Return [x, y] of the center of cell containing provided text 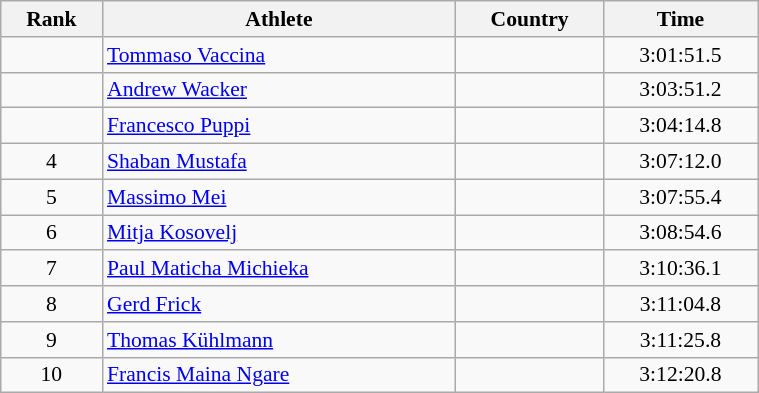
3:07:12.0 [680, 162]
Gerd Frick [279, 304]
7 [52, 269]
Athlete [279, 19]
3:10:36.1 [680, 269]
Mitja Kosovelj [279, 233]
10 [52, 375]
4 [52, 162]
3:01:51.5 [680, 55]
8 [52, 304]
Francis Maina Ngare [279, 375]
Country [530, 19]
Time [680, 19]
Shaban Mustafa [279, 162]
Tommaso Vaccina [279, 55]
3:03:51.2 [680, 90]
Paul Maticha Michieka [279, 269]
3:08:54.6 [680, 233]
3:12:20.8 [680, 375]
Rank [52, 19]
Thomas Kühlmann [279, 340]
3:11:25.8 [680, 340]
6 [52, 233]
3:11:04.8 [680, 304]
Massimo Mei [279, 197]
9 [52, 340]
5 [52, 197]
3:04:14.8 [680, 126]
Andrew Wacker [279, 90]
Francesco Puppi [279, 126]
3:07:55.4 [680, 197]
